Scan for the cell matching the given text and deliver its (x, y) coordinate at center. 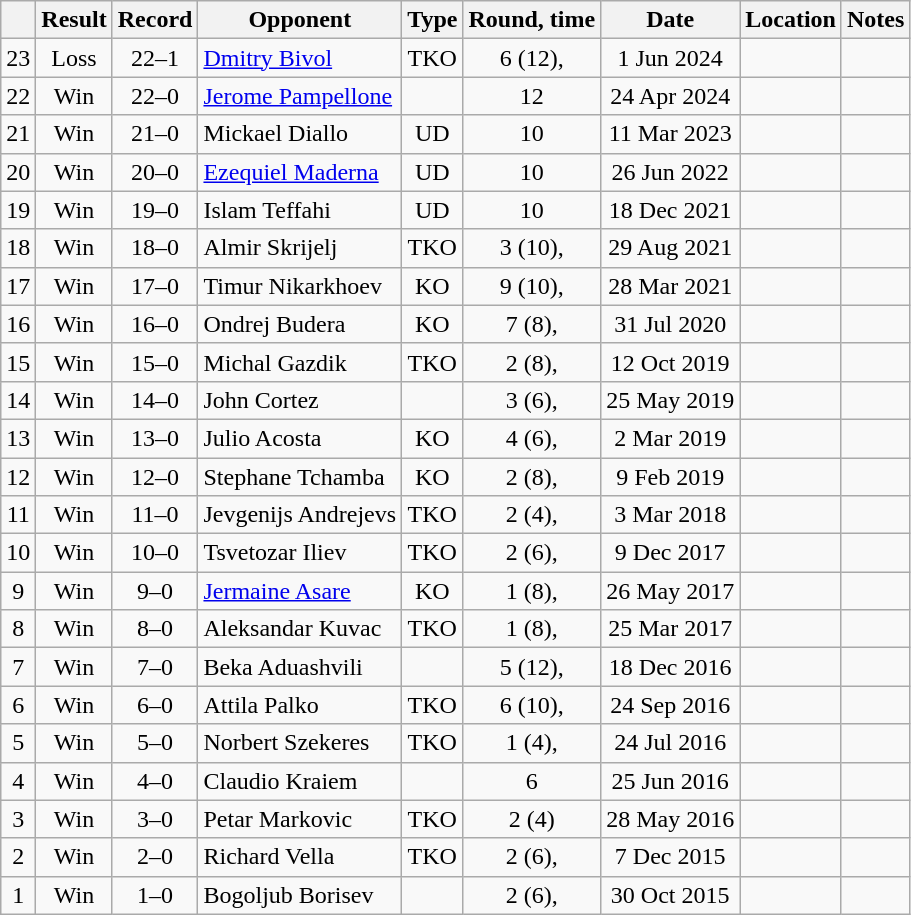
16 (18, 324)
Richard Vella (300, 857)
Jerome Pampellone (300, 96)
28 May 2016 (670, 819)
25 May 2019 (670, 400)
24 Sep 2016 (670, 705)
Round, time (532, 20)
18 (18, 248)
4–0 (155, 781)
Type (432, 20)
22–1 (155, 58)
18–0 (155, 248)
29 Aug 2021 (670, 248)
Norbert Szekeres (300, 743)
Aleksandar Kuvac (300, 629)
Julio Acosta (300, 438)
25 Mar 2017 (670, 629)
9–0 (155, 591)
9 (10), (532, 286)
2 (4) (532, 819)
2 (4), (532, 515)
1–0 (155, 895)
18 Dec 2016 (670, 667)
6–0 (155, 705)
Petar Markovic (300, 819)
2–0 (155, 857)
7 (8), (532, 324)
6 (12), (532, 58)
9 Dec 2017 (670, 553)
25 Jun 2016 (670, 781)
9 (18, 591)
8–0 (155, 629)
1 (18, 895)
20 (18, 172)
11 (18, 515)
20–0 (155, 172)
3 (6), (532, 400)
Beka Aduashvili (300, 667)
12–0 (155, 477)
Stephane Tchamba (300, 477)
Ondrej Budera (300, 324)
Jermaine Asare (300, 591)
Mickael Diallo (300, 134)
8 (18, 629)
26 Jun 2022 (670, 172)
18 Dec 2021 (670, 210)
16–0 (155, 324)
Claudio Kraiem (300, 781)
3 (18, 819)
Jevgenijs Andrejevs (300, 515)
Opponent (300, 20)
6 (10), (532, 705)
13–0 (155, 438)
Islam Teffahi (300, 210)
Tsvetozar Iliev (300, 553)
14–0 (155, 400)
3 (10), (532, 248)
2 (18, 857)
3–0 (155, 819)
28 Mar 2021 (670, 286)
19–0 (155, 210)
17–0 (155, 286)
Michal Gazdik (300, 362)
Ezequiel Maderna (300, 172)
9 Feb 2019 (670, 477)
Dmitry Bivol (300, 58)
17 (18, 286)
31 Jul 2020 (670, 324)
Location (791, 20)
5 (12), (532, 667)
15 (18, 362)
23 (18, 58)
3 Mar 2018 (670, 515)
11–0 (155, 515)
Notes (875, 20)
30 Oct 2015 (670, 895)
15–0 (155, 362)
Attila Palko (300, 705)
Almir Skrijelj (300, 248)
26 May 2017 (670, 591)
11 Mar 2023 (670, 134)
1 Jun 2024 (670, 58)
Loss (74, 58)
5–0 (155, 743)
22–0 (155, 96)
1 (4), (532, 743)
Bogoljub Borisev (300, 895)
13 (18, 438)
12 Oct 2019 (670, 362)
7 Dec 2015 (670, 857)
5 (18, 743)
John Cortez (300, 400)
2 Mar 2019 (670, 438)
21–0 (155, 134)
7 (18, 667)
14 (18, 400)
4 (18, 781)
Timur Nikarkhoev (300, 286)
19 (18, 210)
24 Apr 2024 (670, 96)
4 (6), (532, 438)
Result (74, 20)
7–0 (155, 667)
Record (155, 20)
10–0 (155, 553)
21 (18, 134)
Date (670, 20)
24 Jul 2016 (670, 743)
22 (18, 96)
